Provide the [x, y] coordinate of the cell's center where the given text is located.  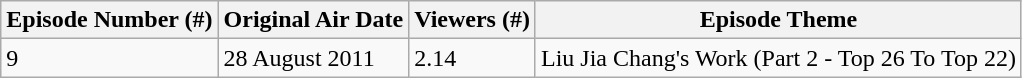
2.14 [472, 58]
Liu Jia Chang's Work (Part 2 - Top 26 To Top 22) [778, 58]
Viewers (#) [472, 20]
9 [110, 58]
Episode Number (#) [110, 20]
28 August 2011 [314, 58]
Original Air Date [314, 20]
Episode Theme [778, 20]
